Capture the cell that displays the provided text and extract its (x, y) central coordinate. 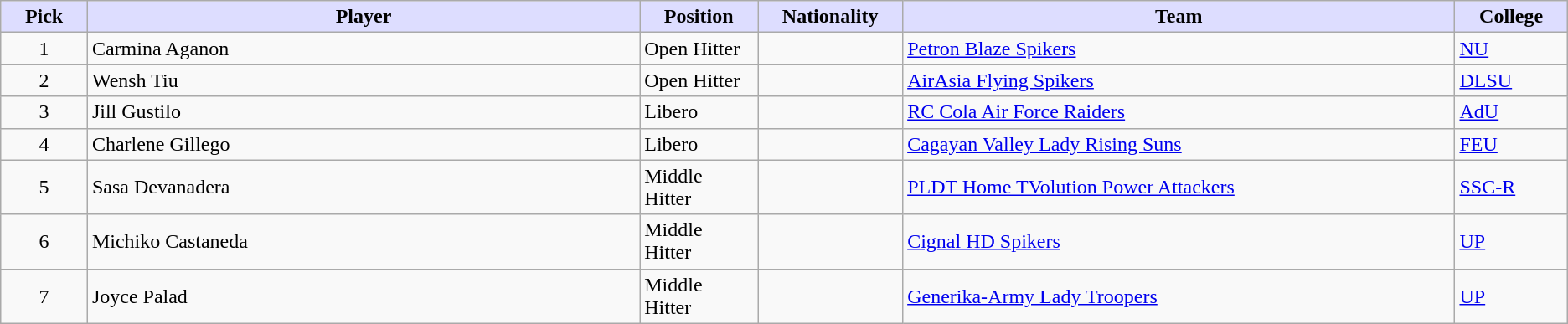
SSC-R (1511, 188)
DLSU (1511, 80)
6 (44, 241)
Carmina Aganon (364, 49)
Position (699, 17)
5 (44, 188)
Jill Gustilo (364, 112)
Generika-Army Lady Troopers (1179, 296)
Petron Blaze Spikers (1179, 49)
RC Cola Air Force Raiders (1179, 112)
Sasa Devanadera (364, 188)
1 (44, 49)
FEU (1511, 144)
Pick (44, 17)
College (1511, 17)
NU (1511, 49)
Cagayan Valley Lady Rising Suns (1179, 144)
Michiko Castaneda (364, 241)
AdU (1511, 112)
Joyce Palad (364, 296)
Team (1179, 17)
7 (44, 296)
Charlene Gillego (364, 144)
Cignal HD Spikers (1179, 241)
Player (364, 17)
Nationality (831, 17)
2 (44, 80)
Wensh Tiu (364, 80)
3 (44, 112)
AirAsia Flying Spikers (1179, 80)
4 (44, 144)
PLDT Home TVolution Power Attackers (1179, 188)
